Capture the cell that displays the provided text and extract its (x, y) central coordinate. 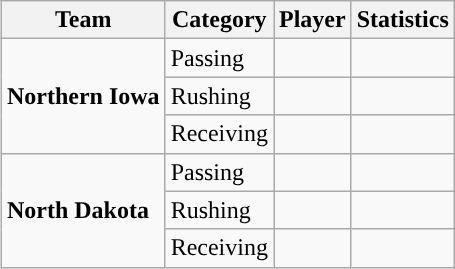
Team (83, 20)
Player (313, 20)
Category (219, 20)
North Dakota (83, 210)
Statistics (402, 20)
Northern Iowa (83, 96)
